Find where the given text appears and provide that cell's center as [X, Y] coordinate. 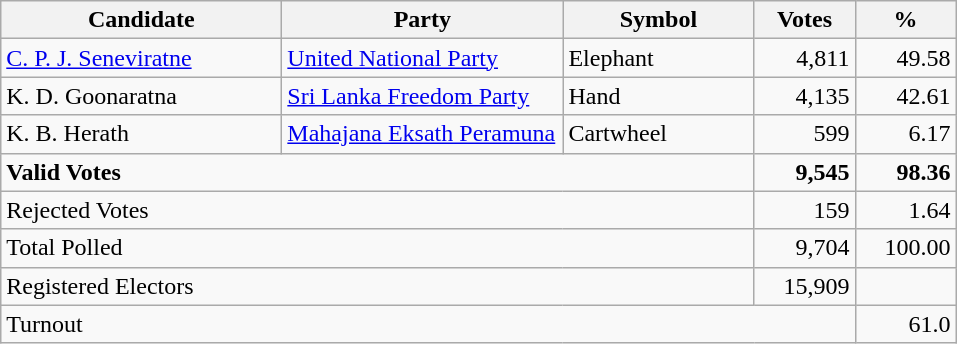
Symbol [658, 20]
9,545 [804, 172]
C. P. J. Seneviratne [142, 58]
4,135 [804, 96]
Candidate [142, 20]
Mahajana Eksath Peramuna [422, 134]
Valid Votes [378, 172]
Registered Electors [378, 286]
Votes [804, 20]
Rejected Votes [378, 210]
Hand [658, 96]
Elephant [658, 58]
15,909 [804, 286]
Turnout [428, 324]
Party [422, 20]
United National Party [422, 58]
Cartwheel [658, 134]
Total Polled [378, 248]
K. D. Goonaratna [142, 96]
9,704 [804, 248]
6.17 [906, 134]
100.00 [906, 248]
% [906, 20]
42.61 [906, 96]
K. B. Herath [142, 134]
49.58 [906, 58]
Sri Lanka Freedom Party [422, 96]
98.36 [906, 172]
61.0 [906, 324]
599 [804, 134]
1.64 [906, 210]
159 [804, 210]
4,811 [804, 58]
